Pinpoint the cell where the given text exists, returning its [x, y] midpoint coordinate. 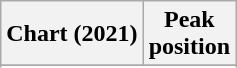
Peakposition [189, 34]
Chart (2021) [72, 34]
